Output the [X, Y] coordinate of the center of the cell containing the given text.  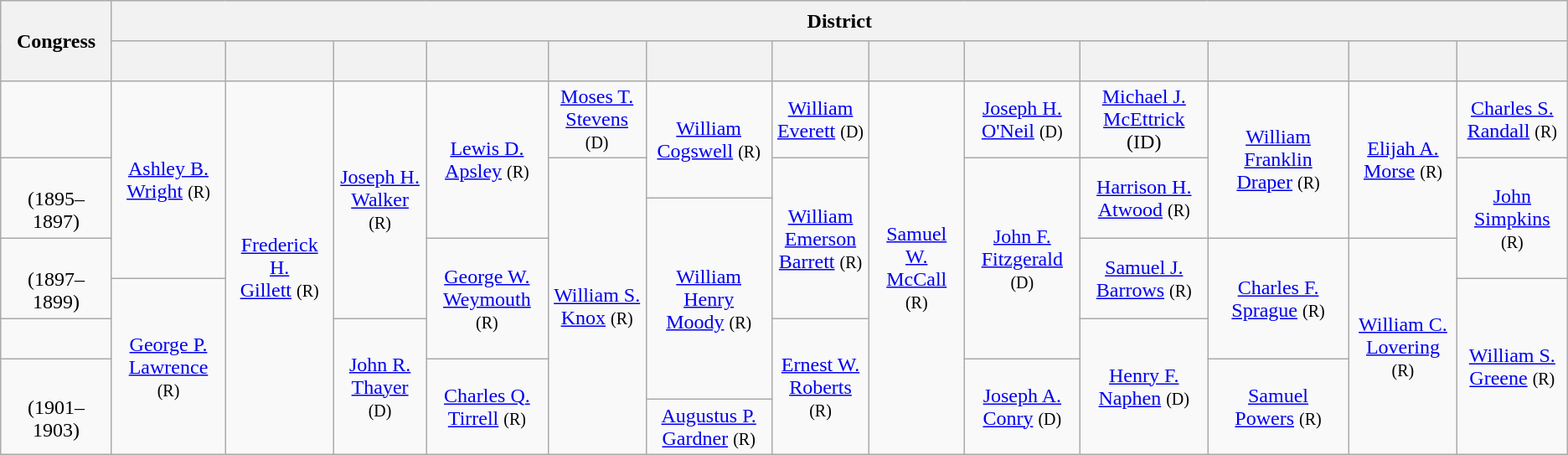
WilliamEverett (D) [821, 120]
Charles Q.Tirrell (R) [487, 407]
SamuelPowers (R) [1278, 407]
Elijah A.Morse (R) [1402, 160]
District [839, 21]
Congress [56, 41]
William FranklinDraper (R) [1278, 160]
Joseph A.Conry (D) [1022, 407]
(1895–1897) [56, 199]
John R.Thayer (D) [380, 387]
Samuel W.McCall (R) [916, 268]
Henry F.Naphen (D) [1144, 387]
Joseph H.Walker (R) [380, 200]
William HenryMoody (R) [709, 299]
Ashley B.Wright (R) [168, 180]
(1897–1899) [56, 279]
John F.Fitzgerald (D) [1022, 259]
Joseph H.O'Neil (D) [1022, 120]
WilliamCogswell (R) [709, 140]
Harrison H.Atwood (R) [1144, 199]
William C.Lovering (R) [1402, 347]
William S.Greene (R) [1512, 367]
Augustus P.Gardner (R) [709, 427]
WilliamEmersonBarrett (R) [821, 239]
George W.Weymouth (R) [487, 299]
Frederick H.Gillett (R) [280, 268]
George P.Lawrence (R) [168, 367]
JohnSimpkins (R) [1512, 219]
Ernest W.Roberts (R) [821, 387]
Charles F.Sprague (R) [1278, 299]
Samuel J.Barrows (R) [1144, 279]
Michael J.McEttrick (ID) [1144, 120]
William S.Knox (R) [596, 307]
(1901–1903) [56, 407]
Moses T.Stevens (D) [596, 120]
Lewis D.Apsley (R) [487, 160]
Charles S.Randall (R) [1512, 120]
